For the text-containing cell, return its midpoint in (X, Y) coordinate format. 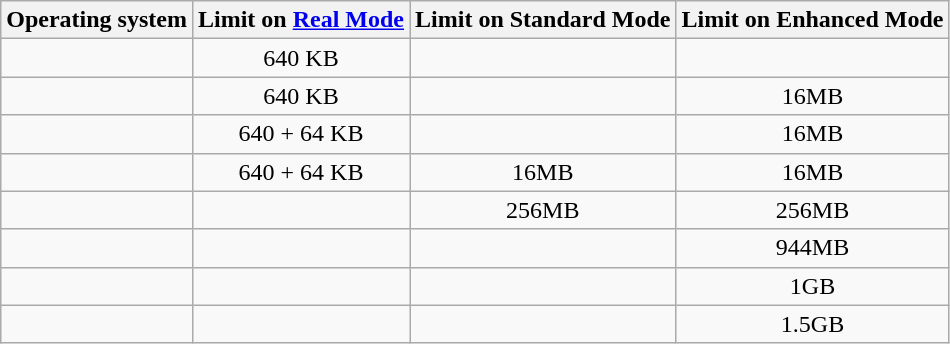
Operating system (97, 20)
1GB (812, 286)
Limit on Standard Mode (543, 20)
944MB (812, 248)
Limit on Enhanced Mode (812, 20)
1.5GB (812, 324)
Limit on Real Mode (300, 20)
